Scan for the cell matching the given text and deliver its [x, y] coordinate at center. 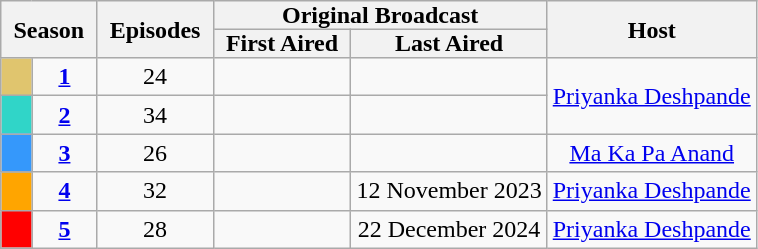
3 [64, 153]
Ma Ka Pa Anand [652, 153]
5 [64, 229]
22 December 2024 [449, 229]
28 [155, 229]
First Aired [282, 43]
Host [652, 30]
12 November 2023 [449, 191]
Episodes [155, 30]
1 [64, 77]
4 [64, 191]
26 [155, 153]
Season [49, 30]
Last Aired [449, 43]
24 [155, 77]
Original Broadcast [380, 15]
32 [155, 191]
2 [64, 115]
34 [155, 115]
